Provide the (x, y) coordinate of the cell's center where the given text is located.  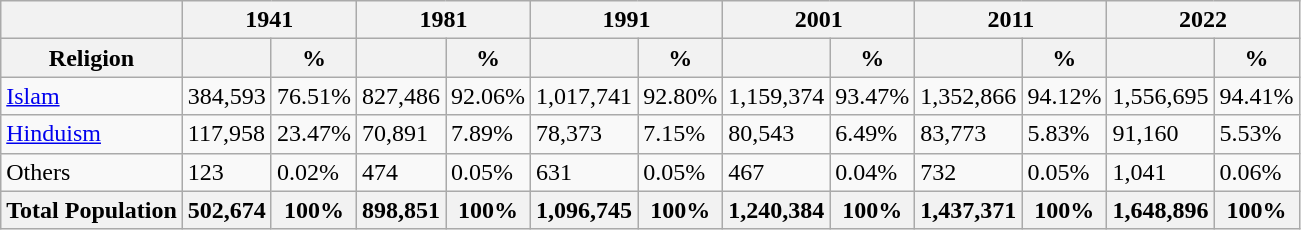
94.12% (1064, 96)
0.06% (1256, 172)
2001 (819, 20)
5.83% (1064, 134)
83,773 (968, 134)
5.53% (1256, 134)
1,240,384 (776, 210)
631 (584, 172)
Others (92, 172)
78,373 (584, 134)
Total Population (92, 210)
7.15% (680, 134)
502,674 (226, 210)
Religion (92, 58)
92.80% (680, 96)
76.51% (314, 96)
123 (226, 172)
7.89% (488, 134)
92.06% (488, 96)
1,159,374 (776, 96)
Hinduism (92, 134)
1991 (627, 20)
23.47% (314, 134)
1981 (443, 20)
474 (400, 172)
1,096,745 (584, 210)
898,851 (400, 210)
6.49% (872, 134)
70,891 (400, 134)
827,486 (400, 96)
93.47% (872, 96)
384,593 (226, 96)
732 (968, 172)
Islam (92, 96)
80,543 (776, 134)
94.41% (1256, 96)
1,648,896 (1160, 210)
1,041 (1160, 172)
1941 (269, 20)
1,352,866 (968, 96)
117,958 (226, 134)
0.02% (314, 172)
1,556,695 (1160, 96)
467 (776, 172)
2022 (1203, 20)
91,160 (1160, 134)
1,437,371 (968, 210)
1,017,741 (584, 96)
2011 (1011, 20)
0.04% (872, 172)
